Detect which cell encompasses the target text, then output its (x, y) center coordinate. 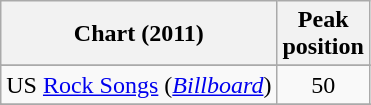
Chart (2011) (139, 34)
US Rock Songs (Billboard) (139, 85)
Peakposition (323, 34)
50 (323, 85)
